Extract the (X, Y) coordinate from the center of the cell holding the provided text.  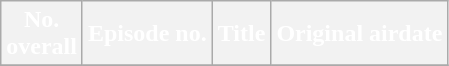
Original airdate (360, 34)
Episode no. (147, 34)
No. overall (42, 34)
Title (242, 34)
